Find where the given text appears and provide that cell's center as [X, Y] coordinate. 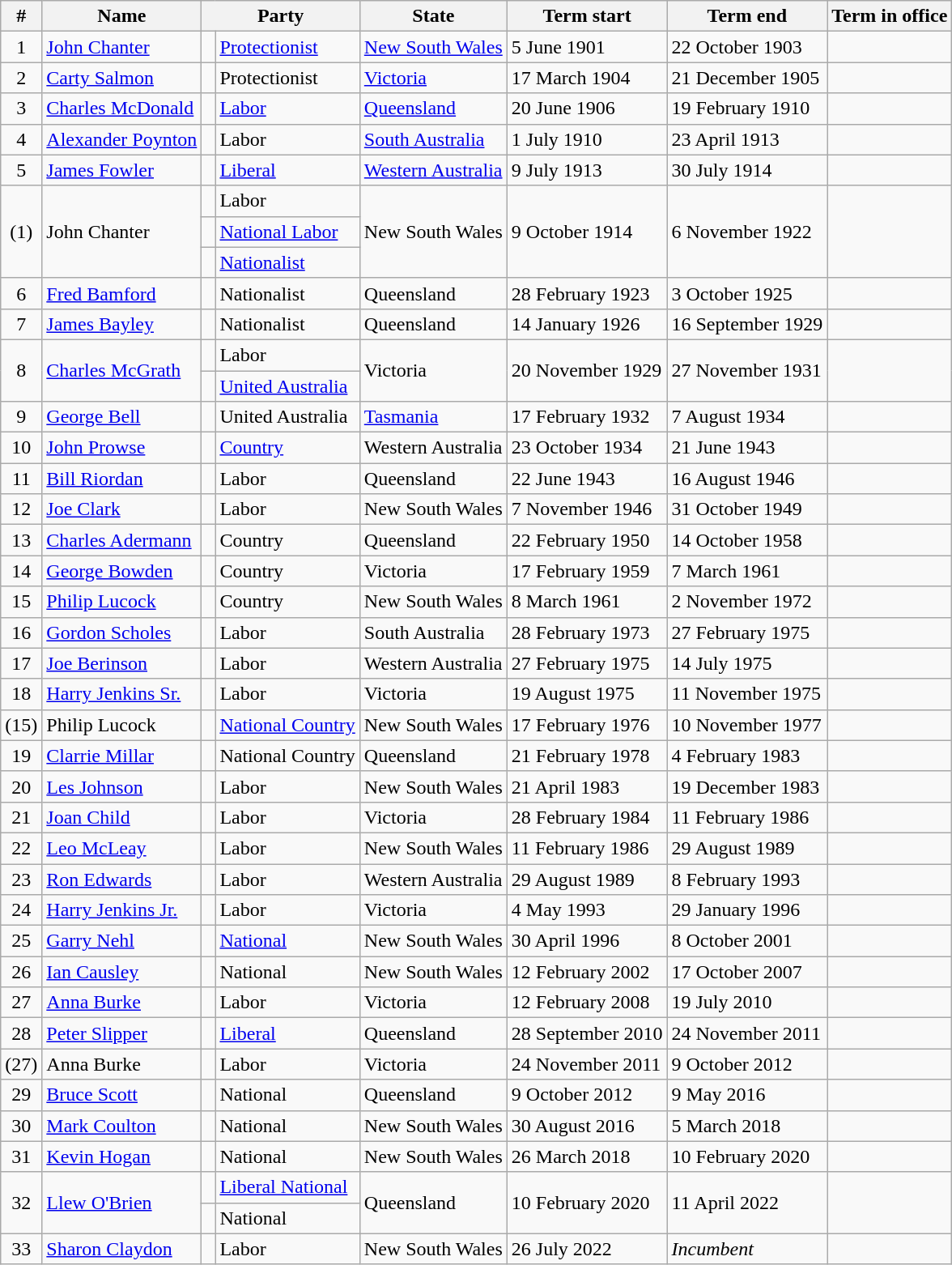
31 October 1949 [747, 509]
Charles McGrath [121, 370]
20 [21, 786]
Charles Adermann [121, 540]
Charles McDonald [121, 109]
3 October 1925 [747, 293]
National Labor [287, 232]
22 October 1903 [747, 47]
21 April 1983 [587, 786]
7 November 1946 [587, 509]
(1) [21, 232]
14 January 1926 [587, 324]
22 February 1950 [587, 540]
# [21, 16]
8 February 1993 [747, 879]
13 [21, 540]
7 [21, 324]
28 February 1923 [587, 293]
19 July 2010 [747, 1003]
Leo McLeay [121, 848]
10 [21, 448]
Sharon Claydon [121, 1249]
Term end [747, 16]
30 July 1914 [747, 170]
19 [21, 756]
18 [21, 694]
State [433, 16]
9 May 2016 [747, 1095]
21 [21, 817]
7 March 1961 [747, 571]
6 [21, 293]
4 [21, 139]
26 July 2022 [587, 1249]
Kevin Hogan [121, 1156]
23 [21, 879]
15 [21, 602]
8 [21, 370]
James Bayley [121, 324]
29 [21, 1095]
29 January 1996 [747, 910]
7 August 1934 [747, 417]
Llew O'Brien [121, 1203]
Tasmania [433, 417]
22 June 1943 [587, 479]
Joe Clark [121, 509]
6 November 1922 [747, 232]
Alexander Poynton [121, 139]
11 April 2022 [747, 1203]
Term start [587, 16]
Bruce Scott [121, 1095]
16 August 1946 [747, 479]
16 [21, 632]
21 June 1943 [747, 448]
Incumbent [747, 1249]
26 [21, 972]
28 February 1984 [587, 817]
9 [21, 417]
16 September 1929 [747, 324]
12 February 2002 [587, 972]
9 October 1914 [587, 232]
19 December 1983 [747, 786]
10 November 1977 [747, 725]
3 [21, 109]
25 [21, 941]
27 [21, 1003]
James Fowler [121, 170]
Harry Jenkins Jr. [121, 910]
22 [21, 848]
Fred Bamford [121, 293]
8 March 1961 [587, 602]
(15) [21, 725]
Clarrie Millar [121, 756]
17 February 1976 [587, 725]
John Prowse [121, 448]
Ron Edwards [121, 879]
Carty Salmon [121, 78]
17 March 1904 [587, 78]
14 July 1975 [747, 663]
Peter Slipper [121, 1033]
Bill Riordan [121, 479]
14 October 1958 [747, 540]
30 August 2016 [587, 1126]
Harry Jenkins Sr. [121, 694]
28 September 2010 [587, 1033]
23 October 1934 [587, 448]
30 April 1996 [587, 941]
4 May 1993 [587, 910]
Liberal National [287, 1187]
19 August 1975 [587, 694]
Term in office [890, 16]
19 February 1910 [747, 109]
Name [121, 16]
32 [21, 1203]
Mark Coulton [121, 1126]
Party [280, 16]
20 November 1929 [587, 370]
11 [21, 479]
26 March 2018 [587, 1156]
Joan Child [121, 817]
5 June 1901 [587, 47]
24 [21, 910]
30 [21, 1126]
1 July 1910 [587, 139]
Les Johnson [121, 786]
23 April 1913 [747, 139]
Joe Berinson [121, 663]
Gordon Scholes [121, 632]
11 November 1975 [747, 694]
4 February 1983 [747, 756]
5 [21, 170]
9 July 1913 [587, 170]
12 February 2008 [587, 1003]
31 [21, 1156]
5 March 2018 [747, 1126]
17 February 1959 [587, 571]
George Bell [121, 417]
1 [21, 47]
2 November 1972 [747, 602]
8 October 2001 [747, 941]
12 [21, 509]
17 October 2007 [747, 972]
14 [21, 571]
21 February 1978 [587, 756]
21 December 1905 [747, 78]
2 [21, 78]
17 February 1932 [587, 417]
28 February 1973 [587, 632]
George Bowden [121, 571]
20 June 1906 [587, 109]
33 [21, 1249]
Ian Causley [121, 972]
Garry Nehl [121, 941]
(27) [21, 1064]
28 [21, 1033]
17 [21, 663]
27 November 1931 [747, 370]
